Extract the [x, y] coordinate from the center of the cell holding the provided text.  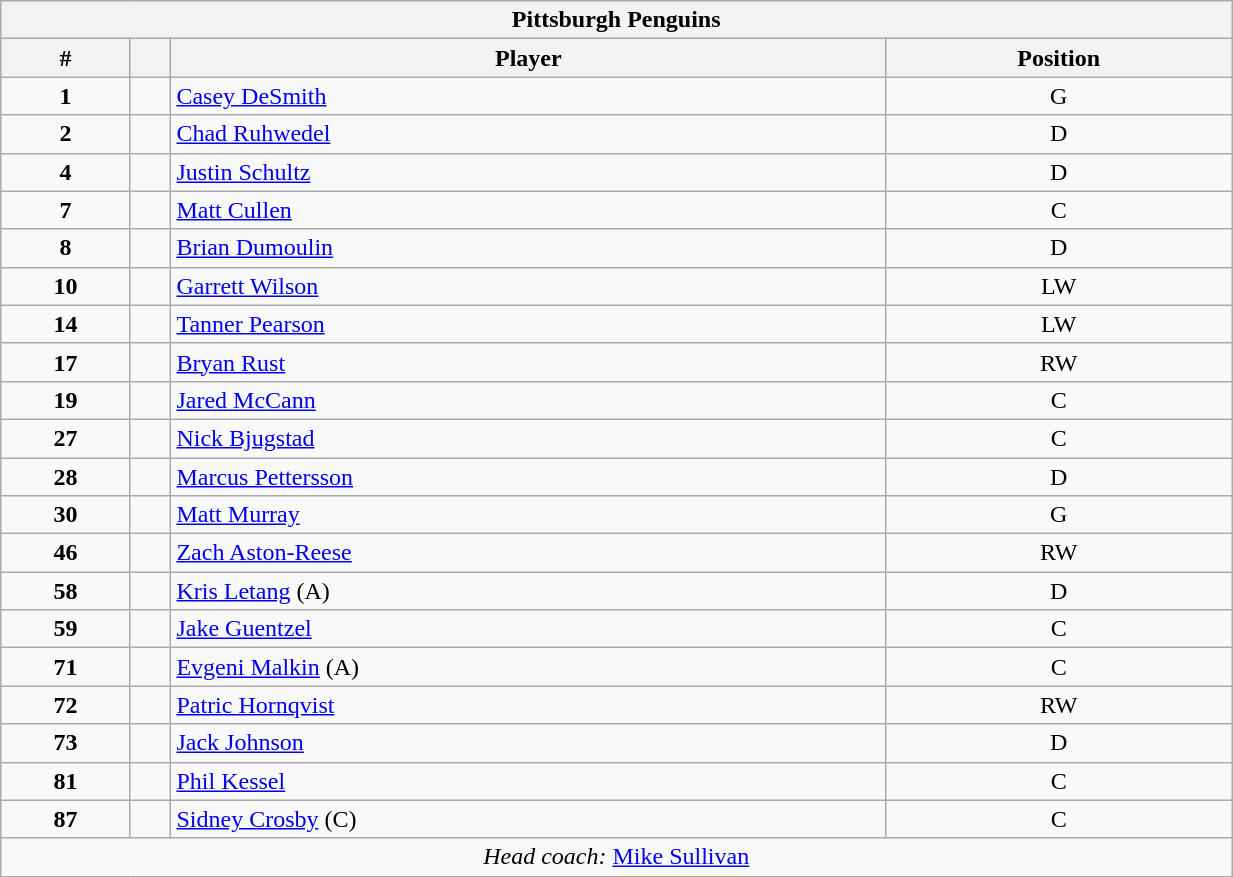
Evgeni Malkin (A) [528, 667]
Casey DeSmith [528, 96]
87 [66, 819]
Sidney Crosby (C) [528, 819]
73 [66, 743]
58 [66, 591]
27 [66, 438]
Tanner Pearson [528, 324]
Player [528, 58]
10 [66, 286]
Jake Guentzel [528, 629]
28 [66, 477]
Justin Schultz [528, 172]
# [66, 58]
30 [66, 515]
14 [66, 324]
Nick Bjugstad [528, 438]
71 [66, 667]
Marcus Pettersson [528, 477]
72 [66, 705]
Phil Kessel [528, 781]
19 [66, 400]
Pittsburgh Penguins [616, 20]
Patric Hornqvist [528, 705]
Head coach: Mike Sullivan [616, 857]
7 [66, 210]
Position [1059, 58]
Garrett Wilson [528, 286]
Chad Ruhwedel [528, 134]
2 [66, 134]
4 [66, 172]
Matt Murray [528, 515]
81 [66, 781]
46 [66, 553]
Bryan Rust [528, 362]
Brian Dumoulin [528, 248]
17 [66, 362]
Jack Johnson [528, 743]
Kris Letang (A) [528, 591]
1 [66, 96]
Matt Cullen [528, 210]
Jared McCann [528, 400]
59 [66, 629]
Zach Aston-Reese [528, 553]
8 [66, 248]
